Output the (X, Y) coordinate of the center of the cell containing the given text.  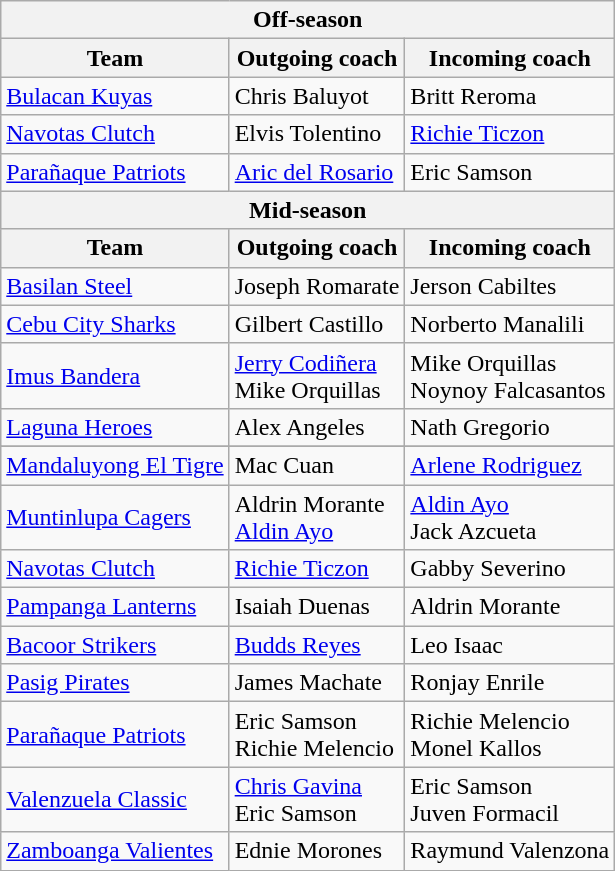
Laguna Heroes (115, 427)
Leo Isaac (510, 645)
Gilbert Castillo (317, 324)
Aldrin Morante (510, 607)
Aldin Ayo Jack Azcueta (510, 516)
James Machate (317, 683)
Richie Melencio Monel Kallos (510, 734)
Nath Gregorio (510, 427)
Imus Bandera (115, 376)
Joseph Romarate (317, 286)
Cebu City Sharks (115, 324)
Bacoor Strikers (115, 645)
Aldrin Morante Aldin Ayo (317, 516)
Gabby Severino (510, 569)
Ednie Morones (317, 851)
Off-season (308, 20)
Ronjay Enrile (510, 683)
Bulacan Kuyas (115, 96)
Budds Reyes (317, 645)
Elvis Tolentino (317, 134)
Muntinlupa Cagers (115, 516)
Chris Baluyot (317, 96)
Zamboanga Valientes (115, 851)
Basilan Steel (115, 286)
Eric Samson (510, 172)
Mid-season (308, 210)
Eric Samson Richie Melencio (317, 734)
Isaiah Duenas (317, 607)
Eric Samson Juven Formacil (510, 800)
Arlene Rodriguez (510, 465)
Valenzuela Classic (115, 800)
Alex Angeles (317, 427)
Aric del Rosario (317, 172)
Raymund Valenzona (510, 851)
Jerson Cabiltes (510, 286)
Jerry Codiñera Mike Orquillas (317, 376)
Britt Reroma (510, 96)
Pampanga Lanterns (115, 607)
Norberto Manalili (510, 324)
Pasig Pirates (115, 683)
Mike Orquillas Noynoy Falcasantos (510, 376)
Mandaluyong El Tigre (115, 465)
Mac Cuan (317, 465)
Chris Gavina Eric Samson (317, 800)
